Provide the (X, Y) coordinate of the cell's center where the given text is located.  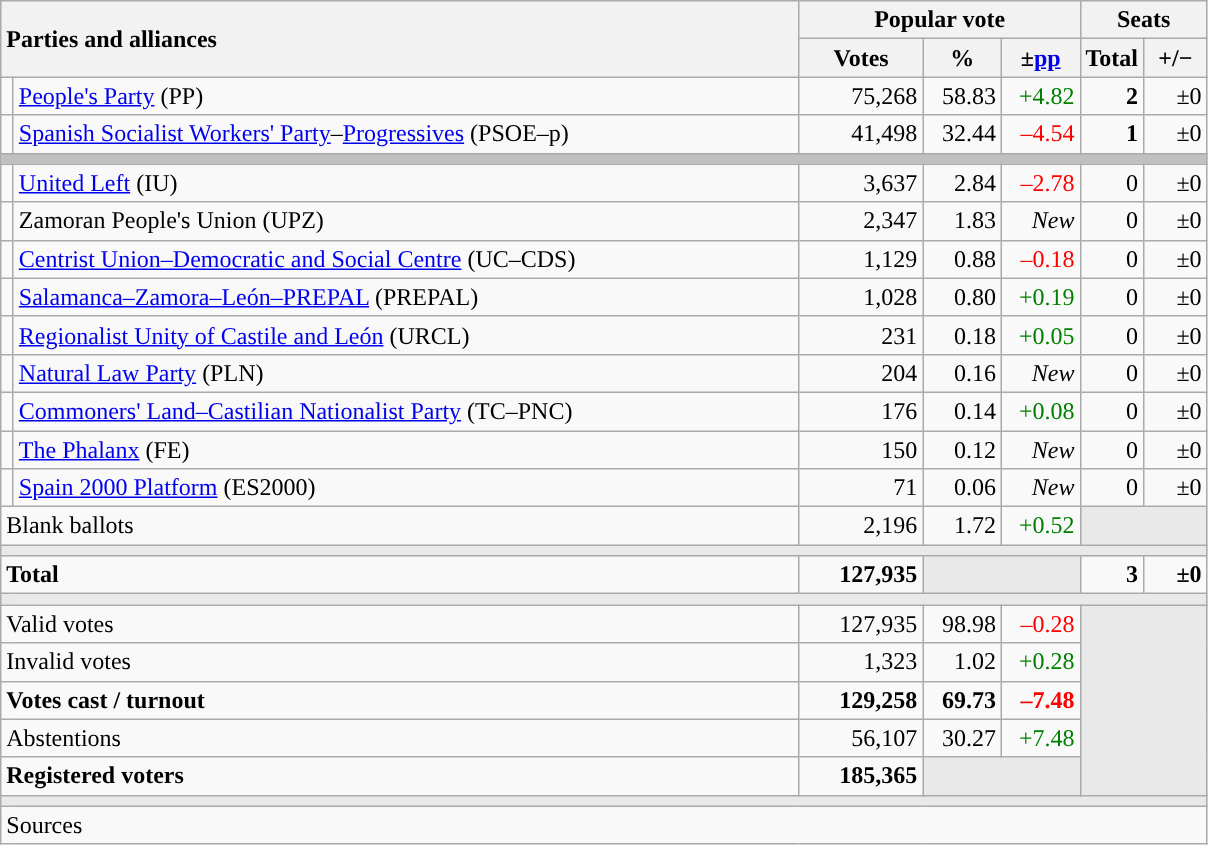
Registered voters (400, 776)
2 (1112, 96)
Regionalist Unity of Castile and León (URCL) (406, 335)
–2.78 (1040, 183)
231 (861, 335)
1,129 (861, 259)
Natural Law Party (PLN) (406, 373)
+0.08 (1040, 411)
1.72 (962, 526)
1.83 (962, 221)
Spain 2000 Platform (ES2000) (406, 488)
98.98 (962, 624)
Popular vote (940, 20)
3,637 (861, 183)
Valid votes (400, 624)
30.27 (962, 738)
2,347 (861, 221)
–0.28 (1040, 624)
Abstentions (400, 738)
32.44 (962, 134)
0.12 (962, 449)
176 (861, 411)
% (962, 58)
Spanish Socialist Workers' Party–Progressives (PSOE–p) (406, 134)
Parties and alliances (400, 39)
Seats (1144, 20)
Centrist Union–Democratic and Social Centre (UC–CDS) (406, 259)
1.02 (962, 662)
41,498 (861, 134)
Salamanca–Zamora–León–PREPAL (PREPAL) (406, 297)
1,028 (861, 297)
+7.48 (1040, 738)
0.16 (962, 373)
71 (861, 488)
0.80 (962, 297)
Sources (604, 825)
2,196 (861, 526)
United Left (IU) (406, 183)
+0.52 (1040, 526)
Votes cast / turnout (400, 700)
People's Party (PP) (406, 96)
129,258 (861, 700)
+0.05 (1040, 335)
58.83 (962, 96)
Blank ballots (400, 526)
3 (1112, 575)
1 (1112, 134)
±pp (1040, 58)
+0.19 (1040, 297)
204 (861, 373)
+4.82 (1040, 96)
56,107 (861, 738)
Votes (861, 58)
0.18 (962, 335)
0.88 (962, 259)
Invalid votes (400, 662)
69.73 (962, 700)
+/− (1176, 58)
0.06 (962, 488)
2.84 (962, 183)
–0.18 (1040, 259)
185,365 (861, 776)
150 (861, 449)
1,323 (861, 662)
0.14 (962, 411)
+0.28 (1040, 662)
Zamoran People's Union (UPZ) (406, 221)
–4.54 (1040, 134)
75,268 (861, 96)
–7.48 (1040, 700)
Commoners' Land–Castilian Nationalist Party (TC–PNC) (406, 411)
The Phalanx (FE) (406, 449)
